Determine the (X, Y) coordinate at the center of the cell enclosing the given text.  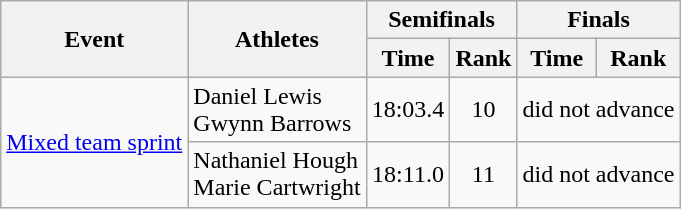
11 (484, 174)
Event (94, 39)
Daniel Lewis Gwynn Barrows (277, 110)
18:11.0 (408, 174)
Athletes (277, 39)
Semifinals (442, 20)
Nathaniel Hough Marie Cartwright (277, 174)
18:03.4 (408, 110)
Mixed team sprint (94, 142)
10 (484, 110)
Finals (598, 20)
